Pinpoint the cell where the given text exists, returning its (X, Y) midpoint coordinate. 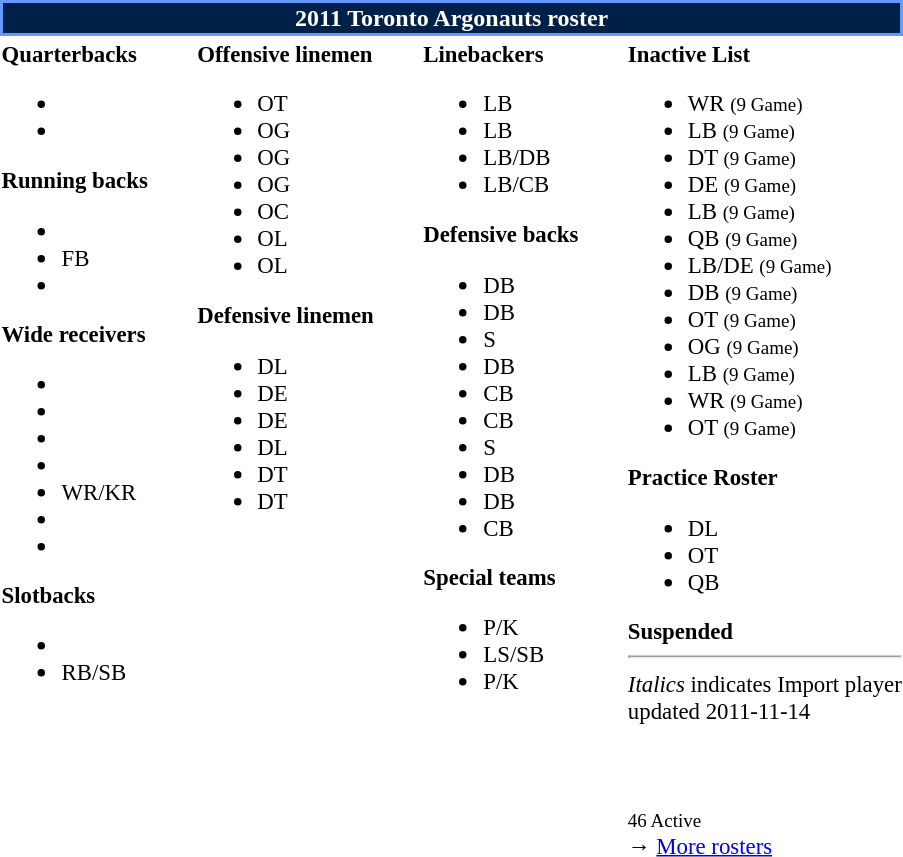
2011 Toronto Argonauts roster (452, 18)
